Detect which cell encompasses the target text, then output its (X, Y) center coordinate. 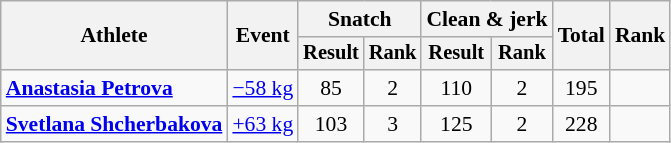
+63 kg (262, 124)
3 (393, 124)
Snatch (360, 19)
Clean & jerk (486, 19)
125 (456, 124)
Event (262, 36)
228 (582, 124)
195 (582, 88)
Svetlana Shcherbakova (114, 124)
Athlete (114, 36)
Anastasia Petrova (114, 88)
110 (456, 88)
−58 kg (262, 88)
Total (582, 36)
85 (331, 88)
103 (331, 124)
